Determine the [X, Y] coordinate at the center of the cell enclosing the given text.  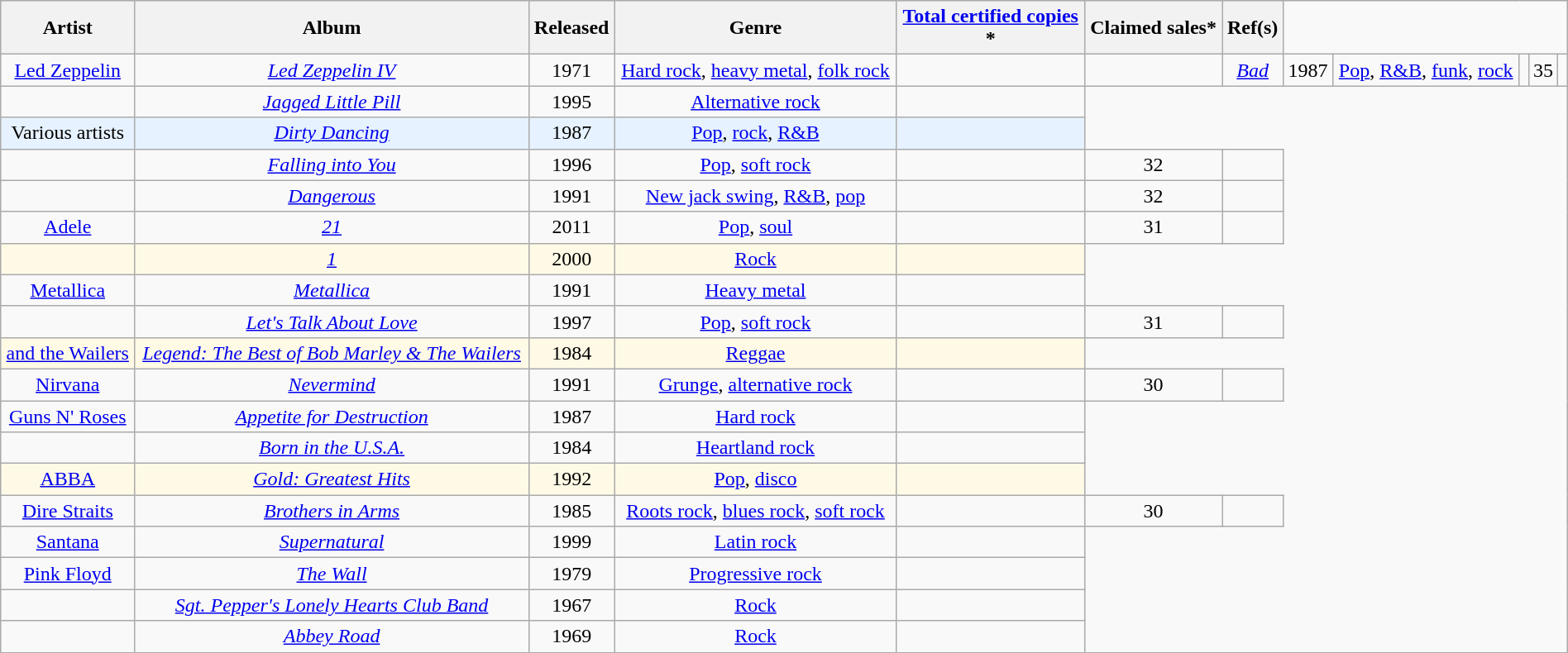
The Wall [332, 574]
ABBA [68, 479]
Pop, R&B, funk, rock [1426, 70]
Roots rock, blues rock, soft rock [756, 511]
Santana [68, 542]
Led Zeppelin IV [332, 70]
Album [332, 28]
1979 [571, 574]
Various artists [68, 133]
Abbey Road [332, 636]
1999 [571, 542]
Dirty Dancing [332, 133]
Falling into You [332, 164]
Alternative rock [756, 102]
1969 [571, 636]
Heavy metal [756, 290]
Appetite for Destruction [332, 416]
Born in the U.S.A. [332, 448]
1971 [571, 70]
Pop, rock, R&B [756, 133]
Artist [68, 28]
1967 [571, 605]
Progressive rock [756, 574]
Pop, soul [756, 227]
Total certified copies* [991, 28]
Nevermind [332, 384]
Dire Straits [68, 511]
New jack swing, R&B, pop [756, 196]
35 [1543, 70]
Legend: The Best of Bob Marley & The Wailers [332, 353]
Sgt. Pepper's Lonely Hearts Club Band [332, 605]
Heartland rock [756, 448]
2011 [571, 227]
1996 [571, 164]
Genre [756, 28]
Latin rock [756, 542]
Gold: Greatest Hits [332, 479]
Hard rock, heavy metal, folk rock [756, 70]
21 [332, 227]
Reggae [756, 353]
Dangerous [332, 196]
Pink Floyd [68, 574]
Hard rock [756, 416]
and the Wailers [68, 353]
Jagged Little Pill [332, 102]
2000 [571, 259]
Ref(s) [1253, 28]
Adele [68, 227]
1992 [571, 479]
1985 [571, 511]
Grunge, alternative rock [756, 384]
Led Zeppelin [68, 70]
Released [571, 28]
Guns N' Roses [68, 416]
1 [332, 259]
1997 [571, 322]
Bad [1253, 70]
Let's Talk About Love [332, 322]
Nirvana [68, 384]
Supernatural [332, 542]
Brothers in Arms [332, 511]
Claimed sales* [1153, 28]
Pop, disco [756, 479]
1995 [571, 102]
